Return [X, Y] of the center of cell containing provided text 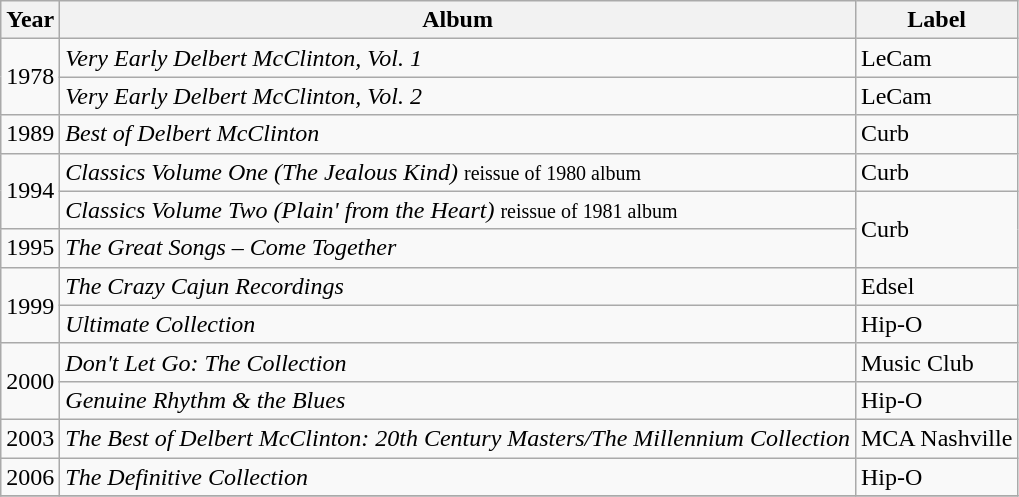
MCA Nashville [936, 438]
Best of Delbert McClinton [458, 134]
2006 [30, 477]
The Great Songs – Come Together [458, 248]
Very Early Delbert McClinton, Vol. 1 [458, 58]
2003 [30, 438]
1994 [30, 191]
The Definitive Collection [458, 477]
Classics Volume Two (Plain' from the Heart) reissue of 1981 album [458, 210]
1978 [30, 77]
The Best of Delbert McClinton: 20th Century Masters/The Millennium Collection [458, 438]
Very Early Delbert McClinton, Vol. 2 [458, 96]
2000 [30, 381]
Don't Let Go: The Collection [458, 362]
The Crazy Cajun Recordings [458, 286]
Genuine Rhythm & the Blues [458, 400]
Year [30, 20]
Classics Volume One (The Jealous Kind) reissue of 1980 album [458, 172]
1999 [30, 305]
1989 [30, 134]
1995 [30, 248]
Edsel [936, 286]
Album [458, 20]
Ultimate Collection [458, 324]
Music Club [936, 362]
Label [936, 20]
